From the cell containing the given text, extract its center point as (x, y) coordinate. 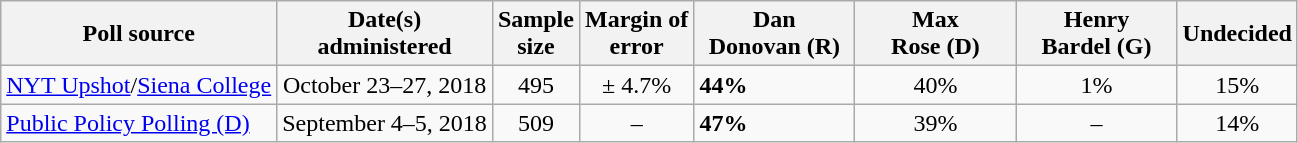
39% (936, 123)
October 23–27, 2018 (385, 85)
Samplesize (536, 34)
1% (1096, 85)
509 (536, 123)
44% (774, 85)
47% (774, 123)
± 4.7% (636, 85)
September 4–5, 2018 (385, 123)
Date(s)administered (385, 34)
Poll source (139, 34)
495 (536, 85)
Undecided (1237, 34)
NYT Upshot/Siena College (139, 85)
14% (1237, 123)
MaxRose (D) (936, 34)
40% (936, 85)
Margin oferror (636, 34)
15% (1237, 85)
DanDonovan (R) (774, 34)
HenryBardel (G) (1096, 34)
Public Policy Polling (D) (139, 123)
